Search for the cell housing the specified text and yield its [x, y] center coordinate. 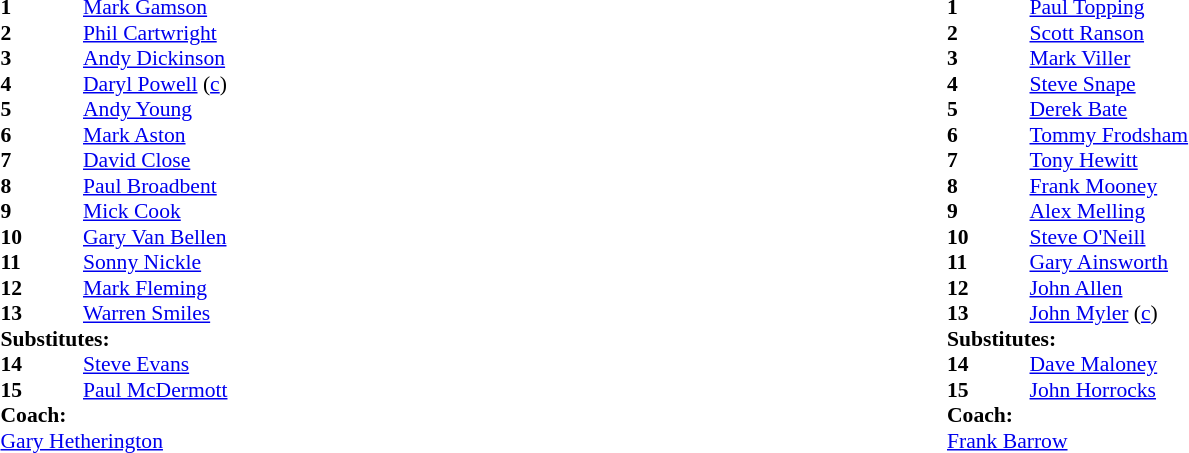
Dave Maloney [1110, 365]
Paul McDermott [155, 390]
John Allen [1110, 288]
Mark Viller [1110, 59]
Frank Mooney [1110, 186]
Sonny Nickle [155, 263]
Alex Melling [1110, 211]
Mark Fleming [155, 288]
Gary Van Bellen [155, 237]
Mick Cook [155, 211]
Tony Hewitt [1110, 161]
Phil Cartwright [155, 33]
John Horrocks [1110, 390]
John Myler (c) [1110, 313]
Andy Dickinson [155, 59]
Steve Evans [155, 365]
Andy Young [155, 109]
Derek Bate [1110, 109]
Steve Snape [1110, 84]
Scott Ranson [1110, 33]
Gary Ainsworth [1110, 263]
David Close [155, 161]
Tommy Frodsham [1110, 135]
Mark Aston [155, 135]
Paul Broadbent [155, 186]
Warren Smiles [155, 313]
Daryl Powell (c) [155, 84]
Steve O'Neill [1110, 237]
